Detect which cell encompasses the target text, then output its (X, Y) center coordinate. 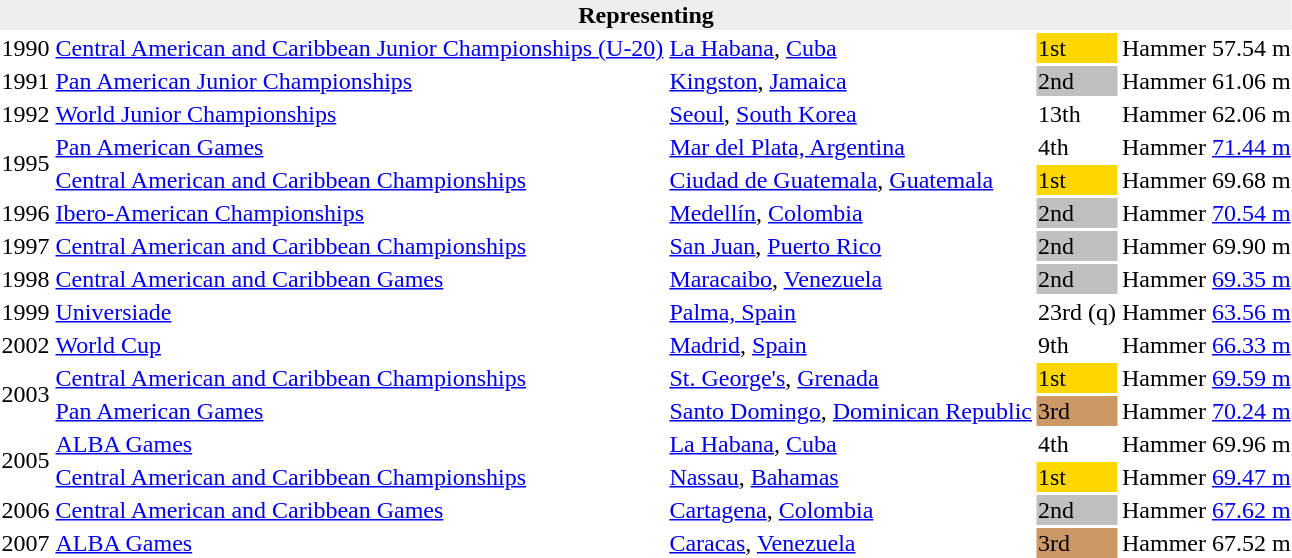
1996 (26, 213)
63.56 m (1251, 312)
1997 (26, 246)
Cartagena, Colombia (851, 510)
St. George's, Grenada (851, 378)
Ibero-American Championships (360, 213)
67.52 m (1251, 543)
2003 (26, 394)
Universiade (360, 312)
2007 (26, 543)
Nassau, Bahamas (851, 477)
69.96 m (1251, 444)
Caracas, Venezuela (851, 543)
62.06 m (1251, 114)
2005 (26, 460)
70.24 m (1251, 411)
World Cup (360, 345)
57.54 m (1251, 48)
Representing (646, 15)
San Juan, Puerto Rico (851, 246)
World Junior Championships (360, 114)
69.35 m (1251, 279)
Seoul, South Korea (851, 114)
69.47 m (1251, 477)
Palma, Spain (851, 312)
Central American and Caribbean Junior Championships (U-20) (360, 48)
Maracaibo, Venezuela (851, 279)
Mar del Plata, Argentina (851, 147)
1999 (26, 312)
Madrid, Spain (851, 345)
1991 (26, 81)
67.62 m (1251, 510)
69.90 m (1251, 246)
2006 (26, 510)
69.59 m (1251, 378)
13th (1076, 114)
Medellín, Colombia (851, 213)
Ciudad de Guatemala, Guatemala (851, 180)
66.33 m (1251, 345)
1992 (26, 114)
1995 (26, 164)
9th (1076, 345)
23rd (q) (1076, 312)
71.44 m (1251, 147)
2002 (26, 345)
61.06 m (1251, 81)
69.68 m (1251, 180)
Pan American Junior Championships (360, 81)
Santo Domingo, Dominican Republic (851, 411)
Kingston, Jamaica (851, 81)
70.54 m (1251, 213)
1990 (26, 48)
1998 (26, 279)
